Identify which cell holds the provided text, then report its [x, y] central coordinate. 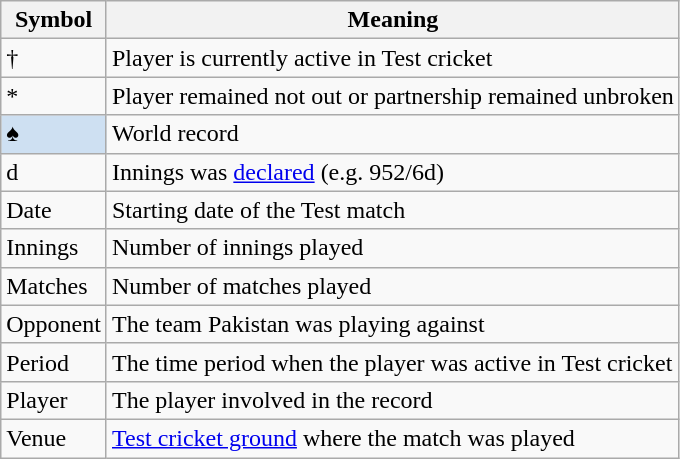
♠ [54, 134]
Opponent [54, 324]
Innings [54, 248]
Player is currently active in Test cricket [392, 58]
The time period when the player was active in Test cricket [392, 362]
World record [392, 134]
Matches [54, 286]
Test cricket ground where the match was played [392, 438]
Number of matches played [392, 286]
Innings was declared (e.g. 952/6d) [392, 172]
Venue [54, 438]
The player involved in the record [392, 400]
Player remained not out or partnership remained unbroken [392, 96]
Symbol [54, 20]
Starting date of the Test match [392, 210]
Number of innings played [392, 248]
Period [54, 362]
The team Pakistan was playing against [392, 324]
Player [54, 400]
d [54, 172]
* [54, 96]
Date [54, 210]
Meaning [392, 20]
† [54, 58]
